Return (X, Y) of the center of cell containing provided text 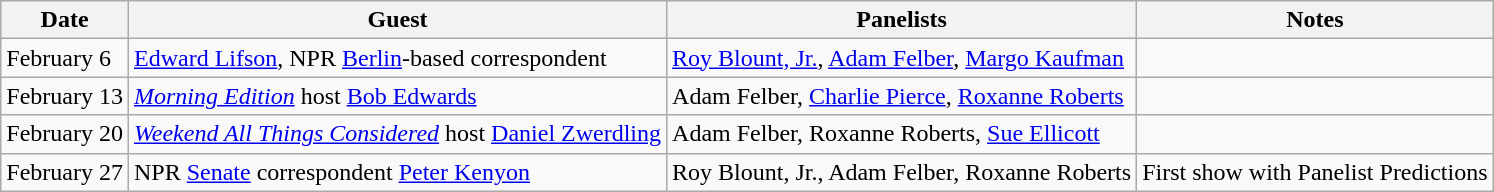
Date (65, 20)
Roy Blount, Jr., Adam Felber, Margo Kaufman (902, 58)
Notes (1315, 20)
February 6 (65, 58)
Adam Felber, Roxanne Roberts, Sue Ellicott (902, 134)
Adam Felber, Charlie Pierce, Roxanne Roberts (902, 96)
Morning Edition host Bob Edwards (397, 96)
Guest (397, 20)
Weekend All Things Considered host Daniel Zwerdling (397, 134)
February 27 (65, 172)
NPR Senate correspondent Peter Kenyon (397, 172)
Edward Lifson, NPR Berlin-based correspondent (397, 58)
Roy Blount, Jr., Adam Felber, Roxanne Roberts (902, 172)
February 13 (65, 96)
February 20 (65, 134)
Panelists (902, 20)
First show with Panelist Predictions (1315, 172)
